For the text-containing cell, return its midpoint in [X, Y] coordinate format. 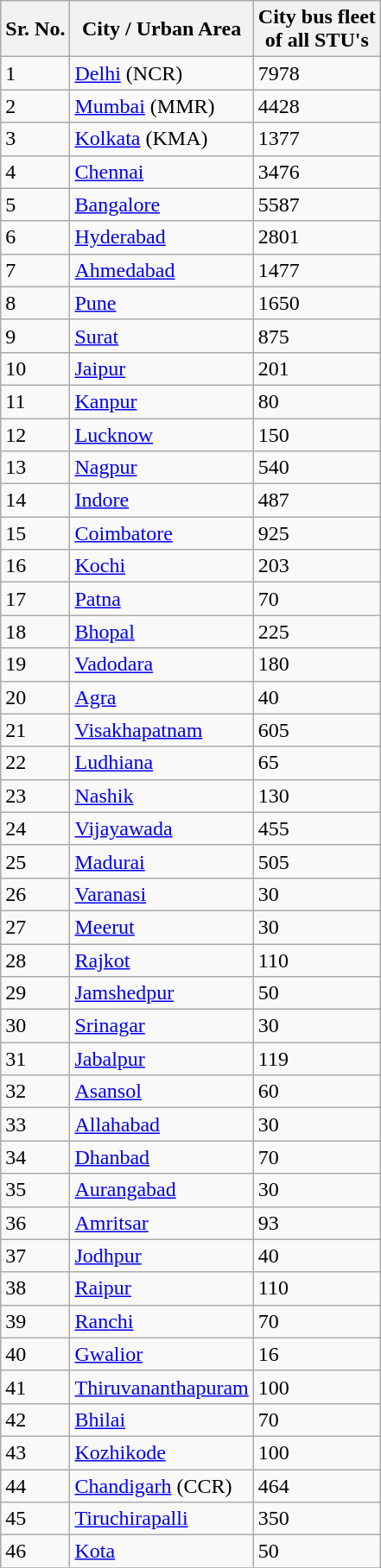
28 [35, 960]
26 [35, 894]
37 [35, 1256]
1377 [316, 139]
93 [316, 1223]
6 [35, 237]
19 [35, 664]
605 [316, 730]
41 [35, 1387]
1477 [316, 270]
150 [316, 434]
21 [35, 730]
Varanasi [162, 894]
Bangalore [162, 205]
9 [35, 336]
5 [35, 205]
3476 [316, 172]
City / Urban Area [162, 29]
Indore [162, 501]
Raipur [162, 1288]
34 [35, 1157]
Ranchi [162, 1321]
Lucknow [162, 434]
455 [316, 828]
14 [35, 501]
Coimbatore [162, 533]
2801 [316, 237]
43 [35, 1452]
24 [35, 828]
22 [35, 763]
Aurangabad [162, 1190]
39 [35, 1321]
225 [316, 632]
Thiruvananthapuram [162, 1387]
29 [35, 993]
65 [316, 763]
45 [35, 1519]
17 [35, 599]
38 [35, 1288]
Chennai [162, 172]
7 [35, 270]
60 [316, 1092]
Tiruchirapalli [162, 1519]
35 [35, 1190]
8 [35, 303]
487 [316, 501]
15 [35, 533]
5587 [316, 205]
32 [35, 1092]
Delhi (NCR) [162, 73]
Patna [162, 599]
119 [316, 1059]
Allahabad [162, 1124]
203 [316, 566]
Dhanbad [162, 1157]
Rajkot [162, 960]
44 [35, 1485]
7978 [316, 73]
Jabalpur [162, 1059]
Kota [162, 1552]
Vadodara [162, 664]
875 [316, 336]
130 [316, 796]
Bhilai [162, 1420]
Mumbai (MMR) [162, 106]
Asansol [162, 1092]
23 [35, 796]
12 [35, 434]
Kozhikode [162, 1452]
46 [35, 1552]
201 [316, 368]
Ludhiana [162, 763]
Nashik [162, 796]
Kochi [162, 566]
Jodhpur [162, 1256]
4 [35, 172]
31 [35, 1059]
33 [35, 1124]
27 [35, 927]
City bus fleetof all STU's [316, 29]
1 [35, 73]
Gwalior [162, 1354]
18 [35, 632]
Bhopal [162, 632]
Jaipur [162, 368]
Visakhapatnam [162, 730]
10 [35, 368]
25 [35, 861]
Kolkata (KMA) [162, 139]
Ahmedabad [162, 270]
4428 [316, 106]
Surat [162, 336]
Pune [162, 303]
Jamshedpur [162, 993]
Madurai [162, 861]
925 [316, 533]
Kanpur [162, 401]
Agra [162, 697]
505 [316, 861]
Srinagar [162, 1026]
2 [35, 106]
42 [35, 1420]
Vijayawada [162, 828]
Hyderabad [162, 237]
20 [35, 697]
540 [316, 468]
11 [35, 401]
350 [316, 1519]
464 [316, 1485]
180 [316, 664]
80 [316, 401]
36 [35, 1223]
Meerut [162, 927]
Chandigarh (CCR) [162, 1485]
13 [35, 468]
1650 [316, 303]
Nagpur [162, 468]
3 [35, 139]
Sr. No. [35, 29]
Amritsar [162, 1223]
